Pinpoint the cell where the given text exists, returning its [X, Y] midpoint coordinate. 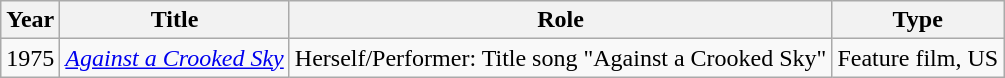
Against a Crooked Sky [174, 58]
Year [30, 20]
1975 [30, 58]
Type [918, 20]
Herself/Performer: Title song "Against a Crooked Sky" [560, 58]
Title [174, 20]
Feature film, US [918, 58]
Role [560, 20]
